For the text-containing cell, return its midpoint in (X, Y) coordinate format. 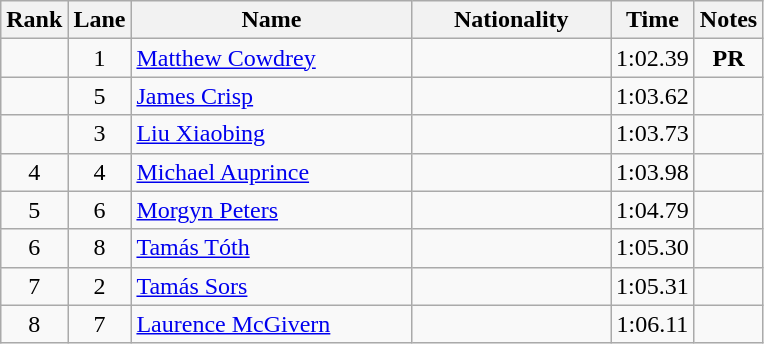
Time (653, 20)
1:04.79 (653, 210)
Notes (728, 20)
James Crisp (272, 96)
Lane (100, 20)
Tamás Tóth (272, 248)
Matthew Cowdrey (272, 58)
1:03.73 (653, 134)
Nationality (512, 20)
Liu Xiaobing (272, 134)
1:03.98 (653, 172)
Tamás Sors (272, 286)
Name (272, 20)
3 (100, 134)
1 (100, 58)
Laurence McGivern (272, 324)
1:02.39 (653, 58)
1:03.62 (653, 96)
Rank (34, 20)
1:06.11 (653, 324)
1:05.31 (653, 286)
2 (100, 286)
PR (728, 58)
1:05.30 (653, 248)
Michael Auprince (272, 172)
Morgyn Peters (272, 210)
